Extract the (x, y) coordinate from the center of the cell holding the provided text.  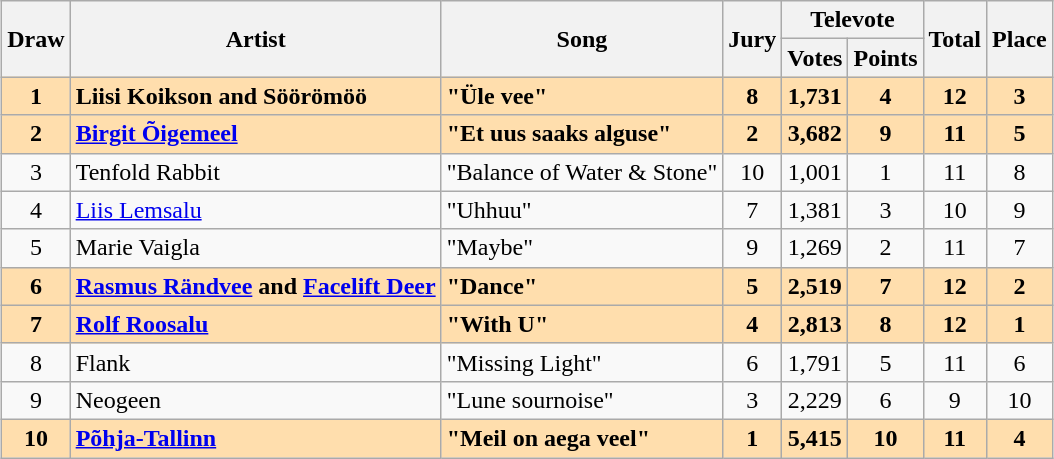
Liis Lemsalu (256, 210)
"Missing Light" (582, 362)
Points (886, 58)
Draw (36, 39)
"Meil on aega veel" (582, 438)
Põhja-Tallinn (256, 438)
1,001 (815, 172)
Televote (852, 20)
Flank (256, 362)
"Dance" (582, 286)
Rolf Roosalu (256, 324)
Liisi Koikson and Söörömöö (256, 96)
Rasmus Rändvee and Facelift Deer (256, 286)
"Üle vee" (582, 96)
Place (1020, 39)
5,415 (815, 438)
Song (582, 39)
Votes (815, 58)
1,731 (815, 96)
Birgit Õigemeel (256, 134)
Neogeen (256, 400)
Marie Vaigla (256, 248)
Artist (256, 39)
3,682 (815, 134)
Tenfold Rabbit (256, 172)
Jury (752, 39)
"Maybe" (582, 248)
Total (955, 39)
"Lune sournoise" (582, 400)
2,229 (815, 400)
1,791 (815, 362)
2,519 (815, 286)
1,269 (815, 248)
"Uhhuu" (582, 210)
"Et uus saaks alguse" (582, 134)
"Balance of Water & Stone" (582, 172)
2,813 (815, 324)
1,381 (815, 210)
"With U" (582, 324)
